Extract the (X, Y) coordinate from the center of the cell holding the provided text.  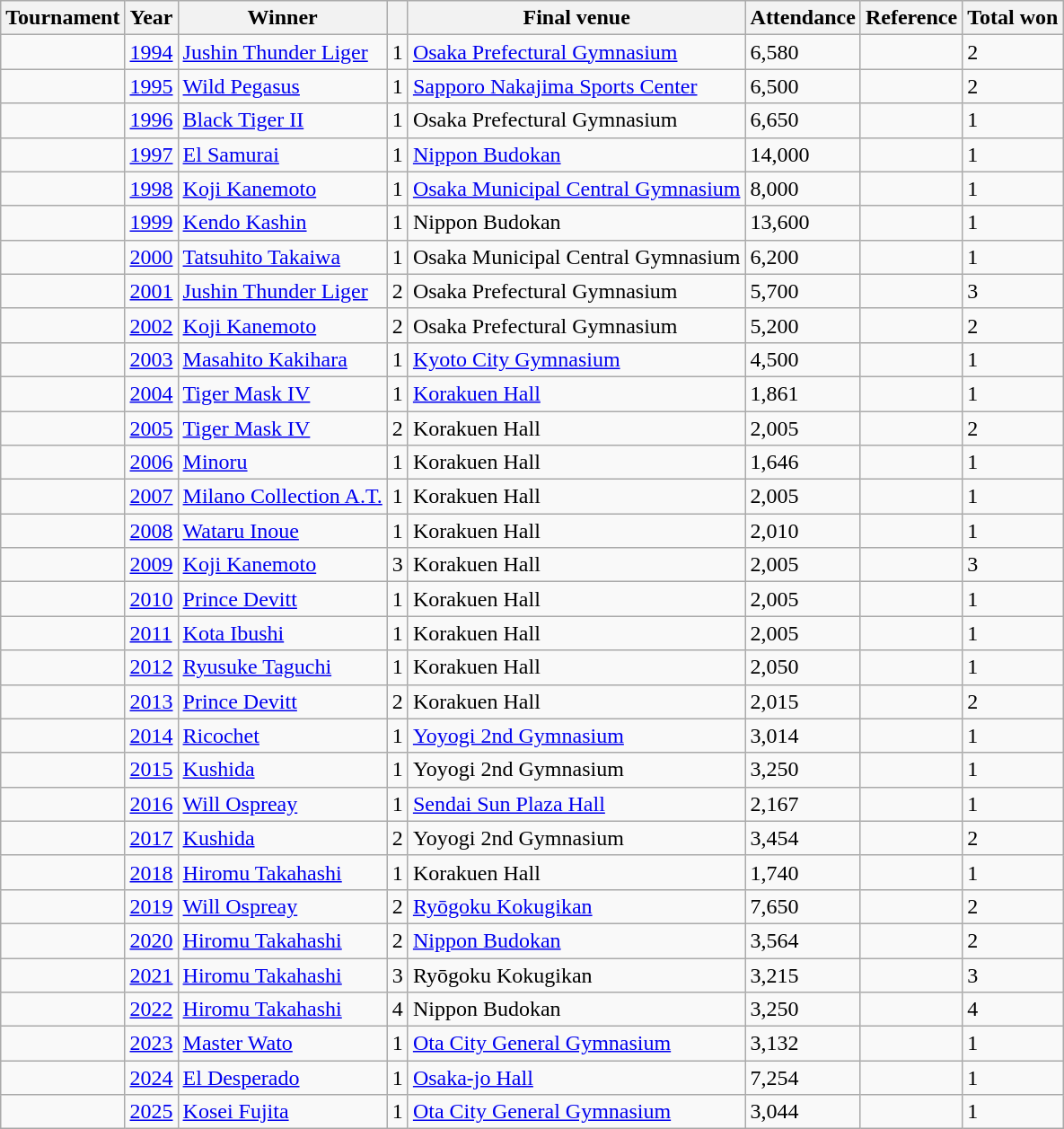
5,200 (803, 325)
2010 (151, 599)
4,500 (803, 359)
2004 (151, 393)
Total won (1013, 18)
2001 (151, 291)
Wataru Inoue (282, 531)
3,014 (803, 736)
13,600 (803, 223)
2016 (151, 804)
6,200 (803, 257)
3,564 (803, 940)
2014 (151, 736)
1999 (151, 223)
2009 (151, 565)
14,000 (803, 154)
Kendo Kashin (282, 223)
2005 (151, 428)
2022 (151, 1010)
6,650 (803, 120)
Kosei Fujita (282, 1112)
2000 (151, 257)
2008 (151, 531)
7,254 (803, 1078)
2019 (151, 906)
2002 (151, 325)
8,000 (803, 189)
2,167 (803, 804)
Minoru (282, 463)
Masahito Kakihara (282, 359)
Tournament (63, 18)
2,015 (803, 701)
3,454 (803, 838)
2012 (151, 667)
1,646 (803, 463)
2017 (151, 838)
2003 (151, 359)
2013 (151, 701)
1995 (151, 86)
El Samurai (282, 154)
2011 (151, 633)
Reference (910, 18)
2023 (151, 1044)
6,500 (803, 86)
2018 (151, 872)
1,861 (803, 393)
1994 (151, 52)
Sendai Sun Plaza Hall (576, 804)
El Desperado (282, 1078)
Tatsuhito Takaiwa (282, 257)
2015 (151, 770)
2006 (151, 463)
2,010 (803, 531)
Kota Ibushi (282, 633)
2025 (151, 1112)
7,650 (803, 906)
2024 (151, 1078)
1997 (151, 154)
1998 (151, 189)
Wild Pegasus (282, 86)
Milano Collection A.T. (282, 497)
3,044 (803, 1112)
Kyoto City Gymnasium (576, 359)
2007 (151, 497)
6,580 (803, 52)
3,132 (803, 1044)
Final venue (576, 18)
Sapporo Nakajima Sports Center (576, 86)
Black Tiger II (282, 120)
Ricochet (282, 736)
Osaka-jo Hall (576, 1078)
2021 (151, 975)
3,215 (803, 975)
5,700 (803, 291)
Winner (282, 18)
2,050 (803, 667)
Master Wato (282, 1044)
Year (151, 18)
1996 (151, 120)
Ryusuke Taguchi (282, 667)
Attendance (803, 18)
2020 (151, 940)
1,740 (803, 872)
